For the text-containing cell, return its midpoint in (X, Y) coordinate format. 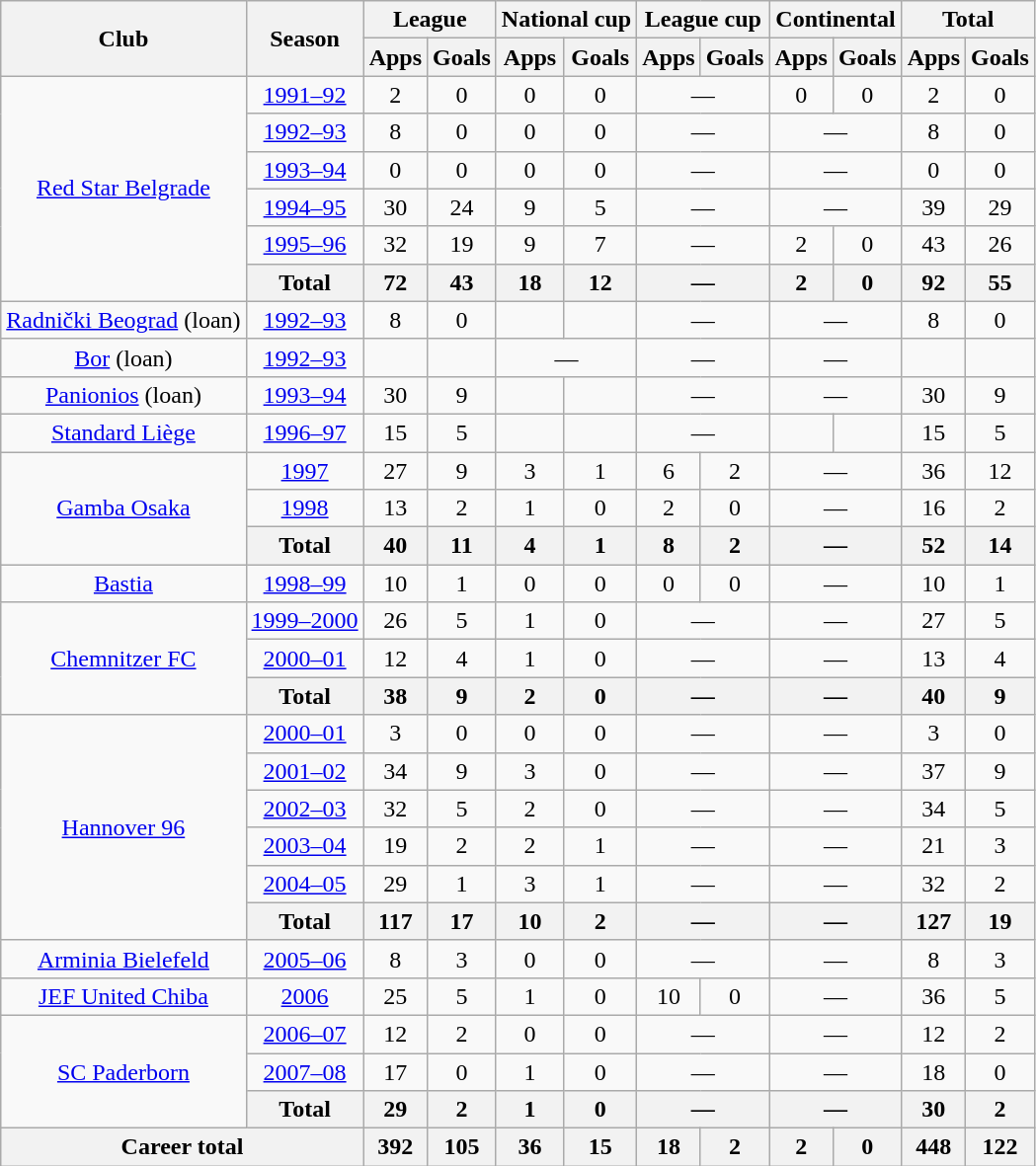
Standard Liège (123, 432)
Panionios (loan) (123, 395)
Continental (836, 20)
122 (1000, 1147)
6 (669, 471)
1996–97 (304, 432)
2002–03 (304, 809)
2007–08 (304, 1071)
105 (462, 1147)
392 (395, 1147)
Bor (loan) (123, 357)
Club (123, 39)
2005–06 (304, 959)
2003–04 (304, 846)
1998–99 (304, 583)
14 (1000, 546)
21 (933, 846)
38 (395, 696)
1999–2000 (304, 621)
Gamba Osaka (123, 508)
Career total (182, 1147)
448 (933, 1147)
37 (933, 771)
2001–02 (304, 771)
52 (933, 546)
1998 (304, 508)
JEF United Chiba (123, 996)
1997 (304, 471)
Radnički Beograd (loan) (123, 320)
24 (462, 207)
Season (304, 39)
League cup (703, 20)
National cup (566, 20)
1995–96 (304, 245)
127 (933, 921)
Red Star Belgrade (123, 189)
11 (462, 546)
16 (933, 508)
7 (600, 245)
2006–07 (304, 1034)
1994–95 (304, 207)
Arminia Bielefeld (123, 959)
25 (395, 996)
55 (1000, 282)
League (430, 20)
117 (395, 921)
Bastia (123, 583)
SC Paderborn (123, 1071)
1991–92 (304, 95)
Hannover 96 (123, 827)
72 (395, 282)
2004–05 (304, 884)
92 (933, 282)
2006 (304, 996)
Chemnitzer FC (123, 659)
39 (933, 207)
